Pinpoint the cell where the given text exists, returning its [X, Y] midpoint coordinate. 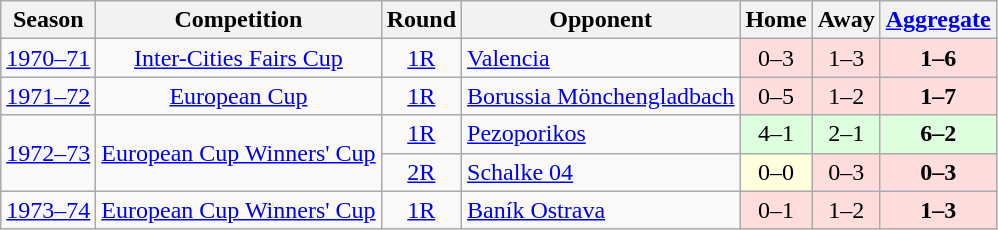
Competition [238, 20]
Borussia Mönchengladbach [601, 96]
0–0 [776, 172]
Valencia [601, 58]
6–2 [938, 134]
European Cup [238, 96]
Season [48, 20]
Inter-Cities Fairs Cup [238, 58]
1–6 [938, 58]
1971–72 [48, 96]
Opponent [601, 20]
Schalke 04 [601, 172]
1973–74 [48, 210]
Pezoporikos [601, 134]
2R [421, 172]
0–1 [776, 210]
Home [776, 20]
1972–73 [48, 153]
Round [421, 20]
Baník Ostrava [601, 210]
4–1 [776, 134]
Aggregate [938, 20]
1–7 [938, 96]
2–1 [846, 134]
Away [846, 20]
1970–71 [48, 58]
0–5 [776, 96]
